Capture the cell that displays the provided text and extract its [X, Y] central coordinate. 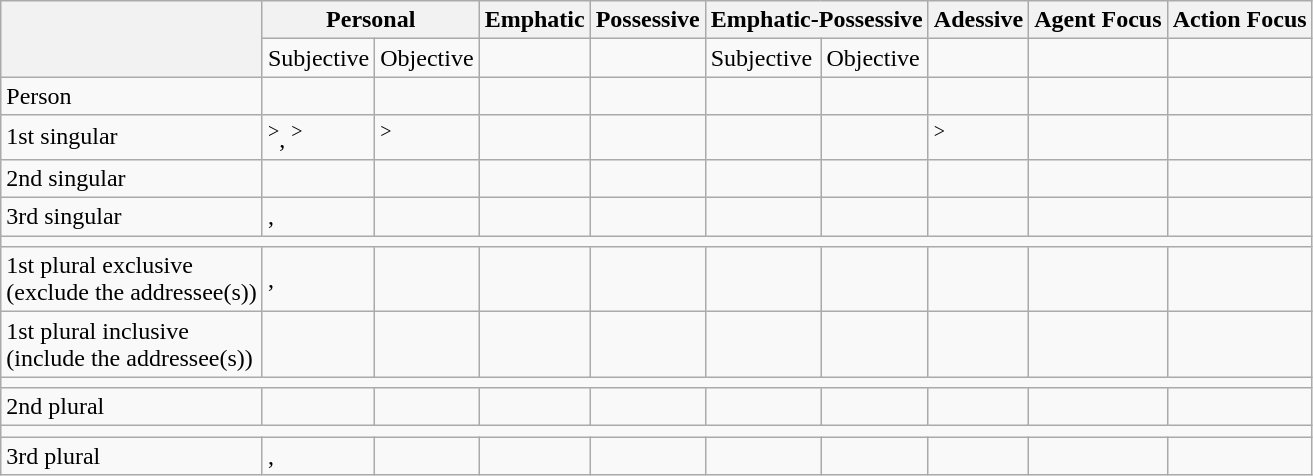
>, > [318, 138]
Possessive [648, 20]
Action Focus [1240, 20]
Personal [370, 20]
2nd singular [132, 178]
1st plural exclusive(exclude the addressee(s)) [132, 280]
1st singular [132, 138]
1st plural inclusive(include the addressee(s)) [132, 344]
3rd plural [132, 456]
2nd plural [132, 407]
Agent Focus [1098, 20]
Emphatic [534, 20]
Person [132, 96]
3rd singular [132, 217]
Emphatic-Possessive [816, 20]
Adessive [978, 20]
